Capture the cell that displays the provided text and extract its (x, y) central coordinate. 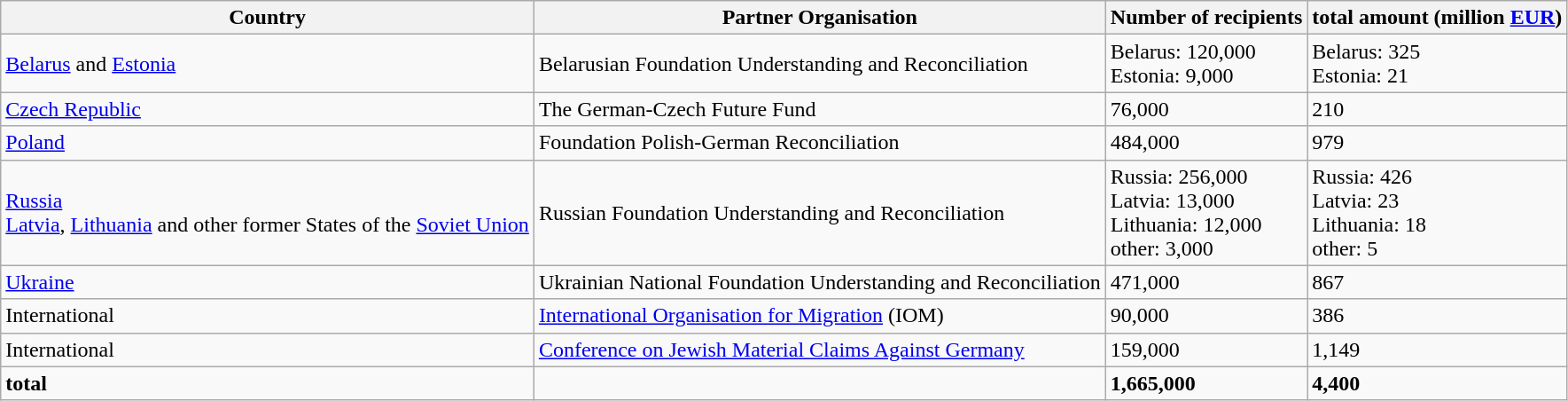
Partner Organisation (819, 18)
Russian Foundation Understanding and Reconciliation (819, 213)
159,000 (1205, 350)
1,665,000 (1205, 383)
76,000 (1205, 109)
1,149 (1438, 350)
Foundation Polish-German Reconciliation (819, 143)
Czech Republic (268, 109)
867 (1438, 282)
4,400 (1438, 383)
210 (1438, 109)
Ukrainian National Foundation Understanding and Reconciliation (819, 282)
Ukraine (268, 282)
International Organisation for Migration (IOM) (819, 316)
90,000 (1205, 316)
Poland (268, 143)
Belarusian Foundation Understanding and Reconciliation (819, 64)
The German-Czech Future Fund (819, 109)
Number of recipients (1205, 18)
Russia: 426 Latvia: 23 Lithuania: 18 other: 5 (1438, 213)
Russia Latvia, Lithuania and other former States of the Soviet Union (268, 213)
471,000 (1205, 282)
979 (1438, 143)
Belarus: 120,000 Estonia: 9,000 (1205, 64)
Belarus and Estonia (268, 64)
Conference on Jewish Material Claims Against Germany (819, 350)
total amount (million EUR) (1438, 18)
484,000 (1205, 143)
Russia: 256,000 Latvia: 13,000 Lithuania: 12,000 other: 3,000 (1205, 213)
386 (1438, 316)
total (268, 383)
Belarus: 325 Estonia: 21 (1438, 64)
Country (268, 18)
